Output the (x, y) coordinate of the center of the cell containing the given text.  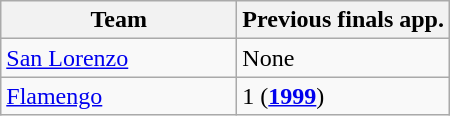
San Lorenzo (119, 58)
Flamengo (119, 96)
Previous finals app. (344, 20)
1 (1999) (344, 96)
None (344, 58)
Team (119, 20)
